Provide the [x, y] coordinate of the cell's center where the given text is located.  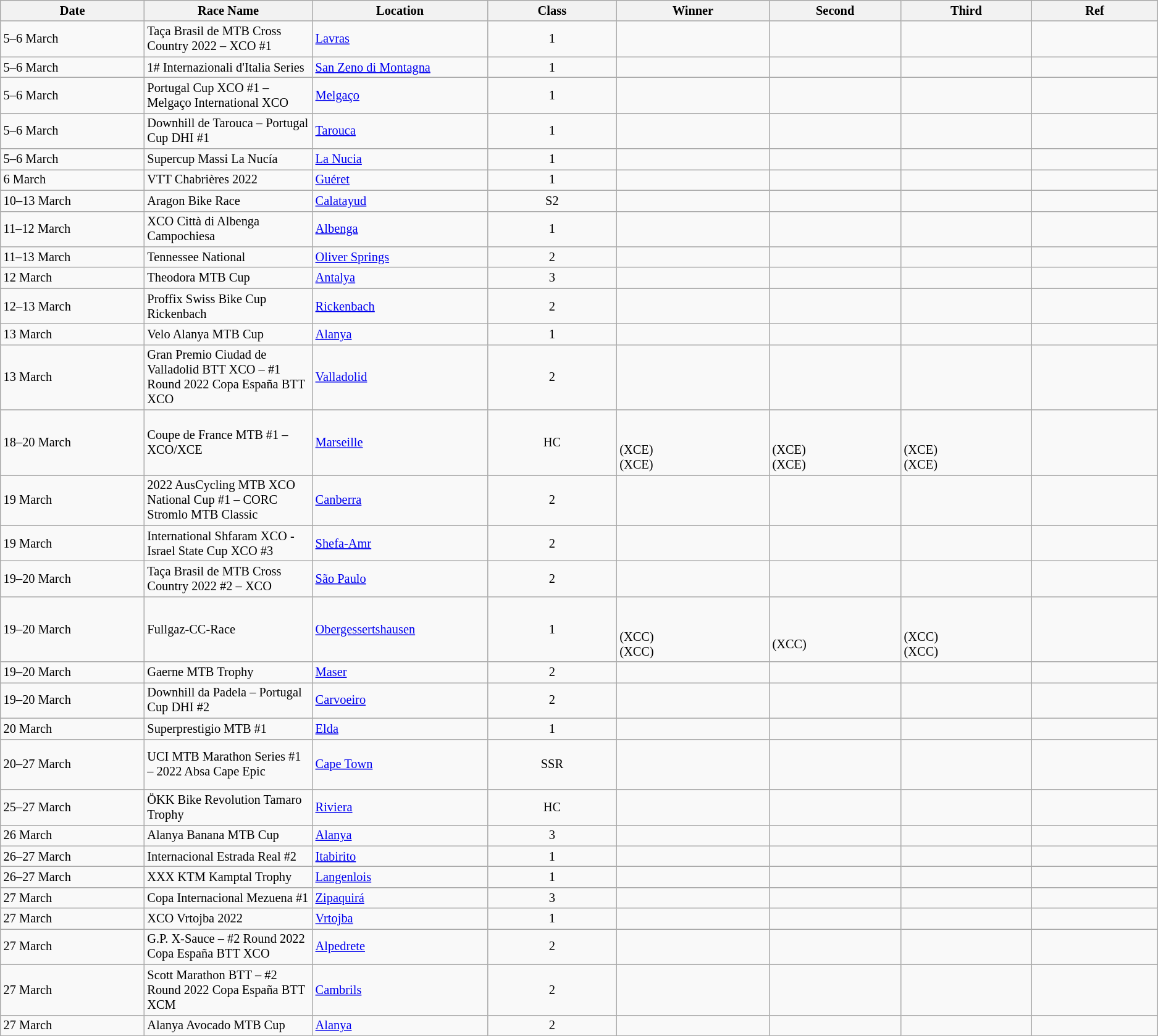
Alanya Avocado MTB Cup [228, 1026]
2022 AusCycling MTB XCO National Cup #1 – CORC Stromlo MTB Classic [228, 500]
Taça Brasil de MTB Cross Country 2022 – XCO #1 [228, 39]
6 March [73, 180]
Copa Internacional Mezuena #1 [228, 898]
Velo Alanya MTB Cup [228, 334]
11–13 March [73, 257]
ÖKK Bike Revolution Tamaro Trophy [228, 807]
XCO Città di Albenga Campochiesa [228, 229]
Vrtojba [400, 919]
Riviera [400, 807]
Downhill de Tarouca – Portugal Cup DHI #1 [228, 131]
Ref [1094, 10]
International Shfaram XCO - Israel State Cup XCO #3 [228, 543]
26 March [73, 835]
Location [400, 10]
São Paulo [400, 579]
Obergessertshausen [400, 629]
Langenlois [400, 877]
Superprestigio MTB #1 [228, 729]
Aragon Bike Race [228, 201]
11–12 March [73, 229]
Tennessee National [228, 257]
20 March [73, 729]
Shefa-Amr [400, 543]
Albenga [400, 229]
VTT Chabrières 2022 [228, 180]
Race Name [228, 10]
G.P. X-Sauce – #2 Round 2022 Copa España BTT XCO [228, 946]
25–27 March [73, 807]
UCI MTB Marathon Series #1 – 2022 Absa Cape Epic [228, 764]
12–13 March [73, 306]
12 March [73, 278]
Fullgaz-CC-Race [228, 629]
Zipaquirá [400, 898]
18–20 March [73, 443]
Carvoeiro [400, 700]
20–27 March [73, 764]
XXX KTM Kamptal Trophy [228, 877]
Marseille [400, 443]
Downhill da Padela – Portugal Cup DHI #2 [228, 700]
Gaerne MTB Trophy [228, 672]
Gran Premio Ciudad de Valladolid BTT XCO – #1 Round 2022 Copa España BTT XCO [228, 377]
Maser [400, 672]
S2 [552, 201]
Winner [693, 10]
Cape Town [400, 764]
Scott Marathon BTT – #2 Round 2022 Copa España BTT XCM [228, 990]
La Nucia [400, 159]
Third [966, 10]
Proffix Swiss Bike Cup Rickenbach [228, 306]
Rickenbach [400, 306]
Internacional Estrada Real #2 [228, 856]
Elda [400, 729]
1# Internazionali d'Italia Series [228, 67]
Oliver Springs [400, 257]
Lavras [400, 39]
Second [835, 10]
Theodora MTB Cup [228, 278]
Alpedrete [400, 946]
Melgaço [400, 95]
Date [73, 10]
XCO Vrtojba 2022 [228, 919]
Supercup Massi La Nucía [228, 159]
Taça Brasil de MTB Cross Country 2022 #2 – XCO [228, 579]
Cambrils [400, 990]
San Zeno di Montagna [400, 67]
Canberra [400, 500]
Alanya Banana MTB Cup [228, 835]
Guéret [400, 180]
10–13 March [73, 201]
Calatayud [400, 201]
Portugal Cup XCO #1 – Melgaço International XCO [228, 95]
(XCC) [835, 629]
Valladolid [400, 377]
Antalya [400, 278]
Class [552, 10]
Tarouca [400, 131]
Itabirito [400, 856]
SSR [552, 764]
Coupe de France MTB #1 – XCO/XCE [228, 443]
